From the cell containing the given text, extract its center point as (X, Y) coordinate. 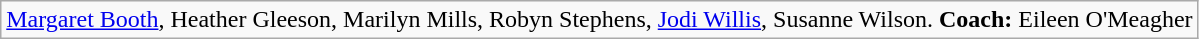
Margaret Booth, Heather Gleeson, Marilyn Mills, Robyn Stephens, Jodi Willis, Susanne Wilson. Coach: Eileen O'Meagher (600, 20)
